Extract the [x, y] coordinate from the center of the cell holding the provided text.  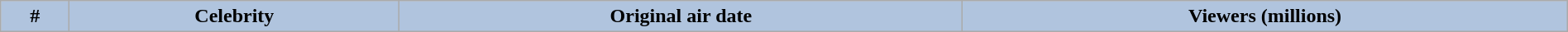
Original air date [681, 16]
Celebrity [235, 16]
Viewers (millions) [1265, 16]
# [35, 16]
